Provide the [x, y] coordinate of the cell's center where the given text is located.  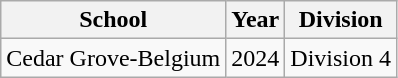
Division [341, 20]
Cedar Grove-Belgium [114, 58]
Year [256, 20]
Division 4 [341, 58]
2024 [256, 58]
School [114, 20]
